Extract the (X, Y) coordinate from the center of the cell holding the provided text.  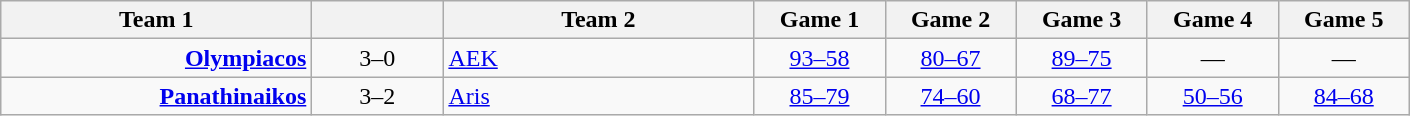
Game 2 (950, 20)
93–58 (820, 58)
Team 2 (598, 20)
Team 1 (156, 20)
50–56 (1212, 96)
Aris (598, 96)
Game 3 (1082, 20)
Olympiacos (156, 58)
84–68 (1344, 96)
3–2 (378, 96)
80–67 (950, 58)
3–0 (378, 58)
AEK (598, 58)
68–77 (1082, 96)
Game 1 (820, 20)
74–60 (950, 96)
85–79 (820, 96)
89–75 (1082, 58)
Panathinaikos (156, 96)
Game 5 (1344, 20)
Game 4 (1212, 20)
